Find where the given text appears and provide that cell's center as (X, Y) coordinate. 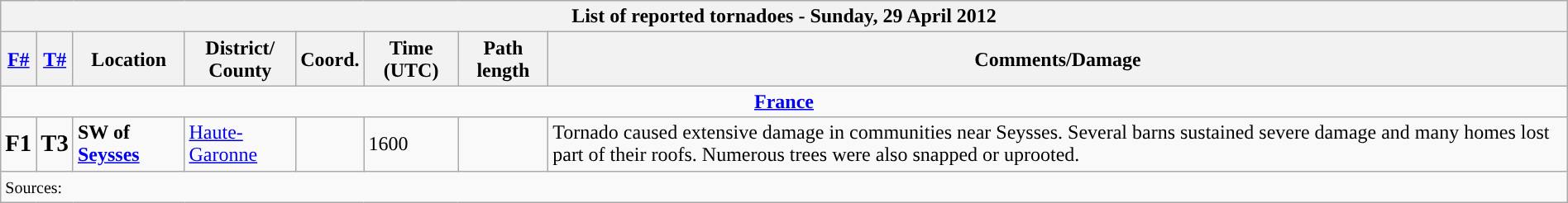
Sources: (784, 186)
1600 (411, 144)
F1 (18, 144)
Haute-Garonne (240, 144)
Coord. (330, 59)
List of reported tornadoes - Sunday, 29 April 2012 (784, 17)
District/County (240, 59)
Time (UTC) (411, 59)
T3 (55, 144)
France (784, 101)
Path length (503, 59)
Comments/Damage (1059, 59)
SW of Seysses (128, 144)
Location (128, 59)
F# (18, 59)
T# (55, 59)
